From the cell containing the given text, extract its center point as [X, Y] coordinate. 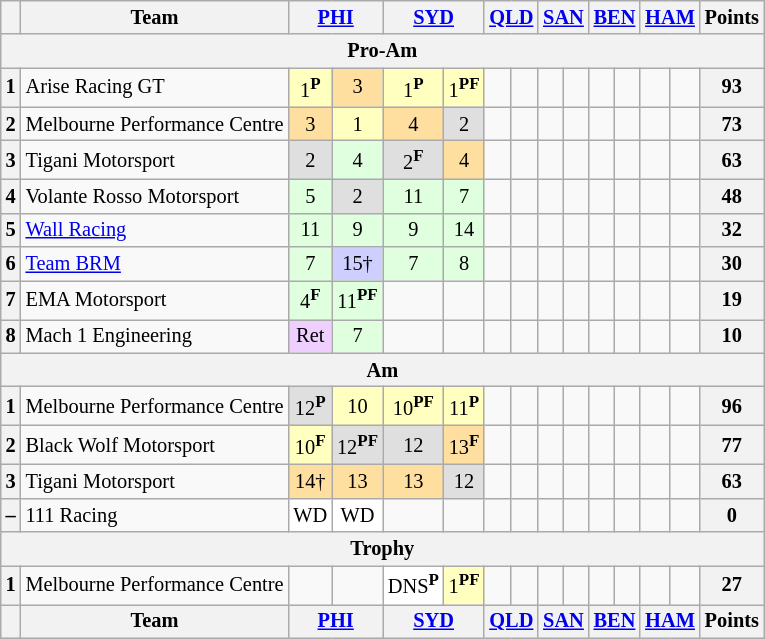
4F [310, 300]
0 [732, 515]
19 [732, 300]
13F [464, 444]
2F [414, 160]
15† [358, 264]
DNSP [414, 584]
11PF [358, 300]
Ret [310, 336]
6 [11, 264]
111 Racing [155, 515]
Team BRM [155, 264]
12PF [358, 444]
Am [382, 370]
96 [732, 406]
10PF [414, 406]
12P [310, 406]
Pro-Am [382, 51]
77 [732, 444]
Black Wolf Motorsport [155, 444]
73 [732, 124]
11P [464, 406]
93 [732, 88]
30 [732, 264]
Trophy [382, 549]
Wall Racing [155, 230]
10F [310, 444]
32 [732, 230]
48 [732, 196]
Volante Rosso Motorsport [155, 196]
EMA Motorsport [155, 300]
– [11, 515]
14† [310, 481]
Mach 1 Engineering [155, 336]
14 [464, 230]
27 [732, 584]
Arise Racing GT [155, 88]
